Pinpoint the cell where the given text exists, returning its [X, Y] midpoint coordinate. 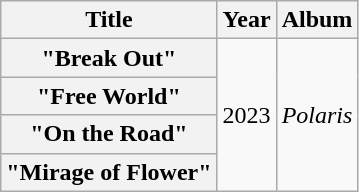
2023 [246, 115]
"On the Road" [109, 134]
"Mirage of Flower" [109, 172]
Album [317, 20]
Year [246, 20]
"Free World" [109, 96]
"Break Out" [109, 58]
Title [109, 20]
Polaris [317, 115]
